Determine the (X, Y) coordinate at the center of the cell enclosing the given text.  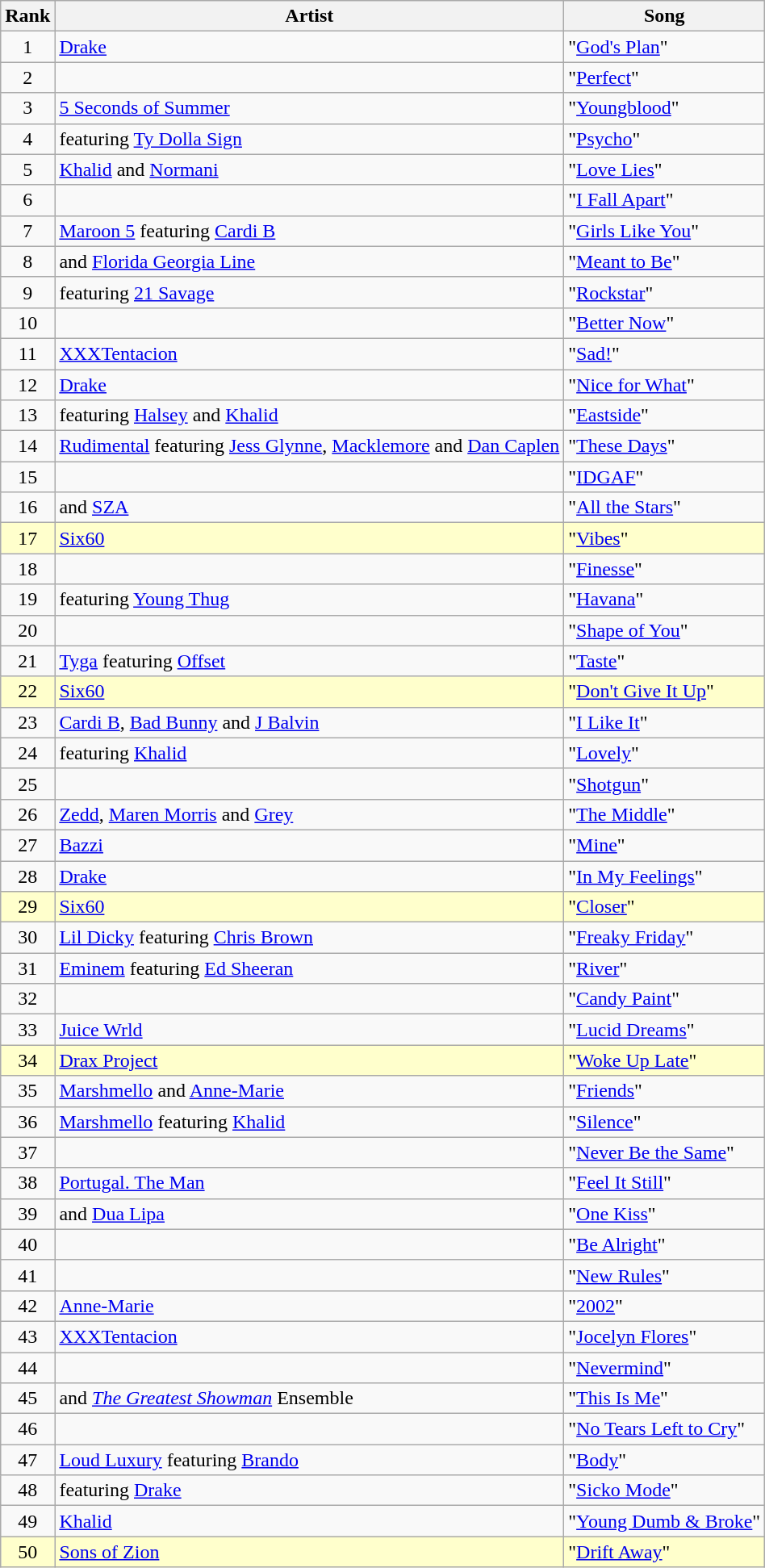
"Silence" (665, 1122)
"Mine" (665, 845)
44 (27, 1368)
"Nice for What" (665, 385)
"Perfect" (665, 77)
Maroon 5 featuring Cardi B (310, 231)
Portugal. The Man (310, 1183)
"Nevermind" (665, 1368)
30 (27, 938)
"Rockstar" (665, 292)
37 (27, 1152)
and The Greatest Showman Ensemble (310, 1399)
Tyga featuring Offset (310, 661)
50 (27, 1552)
"I Like It" (665, 722)
16 (27, 508)
"This Is Me" (665, 1399)
"Don't Give It Up" (665, 692)
"River" (665, 968)
45 (27, 1399)
21 (27, 661)
35 (27, 1091)
Marshmello featuring Khalid (310, 1122)
Khalid and Normani (310, 169)
28 (27, 876)
39 (27, 1214)
48 (27, 1491)
38 (27, 1183)
Lil Dicky featuring Chris Brown (310, 938)
"Young Dumb & Broke" (665, 1521)
40 (27, 1244)
Loud Luxury featuring Brando (310, 1460)
19 (27, 600)
Rank (27, 16)
25 (27, 784)
"Psycho" (665, 139)
"Meant to Be" (665, 261)
"Be Alright" (665, 1244)
"In My Feelings" (665, 876)
33 (27, 1030)
8 (27, 261)
"One Kiss" (665, 1214)
"Shape of You" (665, 630)
15 (27, 477)
featuring Khalid (310, 753)
"Shotgun" (665, 784)
6 (27, 200)
22 (27, 692)
31 (27, 968)
and Florida Georgia Line (310, 261)
"Love Lies" (665, 169)
4 (27, 139)
"Finesse" (665, 569)
"Better Now" (665, 323)
"Friends" (665, 1091)
41 (27, 1275)
"No Tears Left to Cry" (665, 1429)
"Eastside" (665, 416)
10 (27, 323)
Juice Wrld (310, 1030)
27 (27, 845)
47 (27, 1460)
5 (27, 169)
Sons of Zion (310, 1552)
12 (27, 385)
"Freaky Friday" (665, 938)
featuring Young Thug (310, 600)
34 (27, 1060)
"Havana" (665, 600)
29 (27, 907)
46 (27, 1429)
"Sicko Mode" (665, 1491)
"New Rules" (665, 1275)
Drax Project (310, 1060)
5 Seconds of Summer (310, 108)
"God's Plan" (665, 47)
"The Middle" (665, 814)
24 (27, 753)
42 (27, 1306)
featuring Ty Dolla Sign (310, 139)
13 (27, 416)
featuring Drake (310, 1491)
18 (27, 569)
"Drift Away" (665, 1552)
"2002" (665, 1306)
Artist (310, 16)
Song (665, 16)
17 (27, 538)
"Woke Up Late" (665, 1060)
"IDGAF" (665, 477)
"Vibes" (665, 538)
14 (27, 446)
Khalid (310, 1521)
featuring Halsey and Khalid (310, 416)
"Lovely" (665, 753)
23 (27, 722)
featuring 21 Savage (310, 292)
Eminem featuring Ed Sheeran (310, 968)
9 (27, 292)
"Closer" (665, 907)
and Dua Lipa (310, 1214)
36 (27, 1122)
Cardi B, Bad Bunny and J Balvin (310, 722)
"Jocelyn Flores" (665, 1336)
"Never Be the Same" (665, 1152)
"Lucid Dreams" (665, 1030)
20 (27, 630)
"Taste" (665, 661)
43 (27, 1336)
"All the Stars" (665, 508)
Marshmello and Anne-Marie (310, 1091)
1 (27, 47)
"Girls Like You" (665, 231)
3 (27, 108)
7 (27, 231)
"Feel It Still" (665, 1183)
"Body" (665, 1460)
"Candy Paint" (665, 999)
"These Days" (665, 446)
and SZA (310, 508)
Zedd, Maren Morris and Grey (310, 814)
11 (27, 353)
32 (27, 999)
"Sad!" (665, 353)
2 (27, 77)
Rudimental featuring Jess Glynne, Macklemore and Dan Caplen (310, 446)
Anne-Marie (310, 1306)
"Youngblood" (665, 108)
"I Fall Apart" (665, 200)
26 (27, 814)
Bazzi (310, 845)
49 (27, 1521)
